Pinpoint the cell where the given text exists, returning its [x, y] midpoint coordinate. 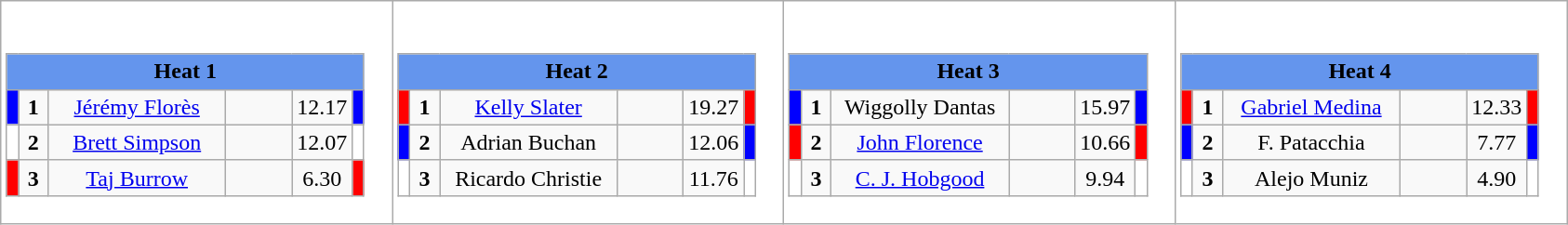
Taj Burrow [138, 178]
19.27 [714, 107]
Heat 3 1 Wiggolly Dantas 15.97 2 John Florence 10.66 3 C. J. Hobgood 9.94 [980, 112]
Wiggolly Dantas [921, 107]
10.66 [1105, 142]
Jérémy Florès [138, 107]
Alejo Muniz [1311, 178]
Heat 4 [1360, 72]
Heat 2 1 Kelly Slater 19.27 2 Adrian Buchan 12.06 3 Ricardo Christie 11.76 [588, 112]
12.06 [714, 142]
6.30 [322, 178]
7.77 [1497, 142]
4.90 [1497, 178]
Adrian Buchan [528, 142]
15.97 [1105, 107]
Kelly Slater [528, 107]
F. Patacchia [1311, 142]
11.76 [714, 178]
12.17 [322, 107]
Brett Simpson [138, 142]
12.07 [322, 142]
Gabriel Medina [1311, 107]
Heat 1 [185, 72]
Ricardo Christie [528, 178]
Heat 2 [577, 72]
Heat 3 [968, 72]
9.94 [1105, 178]
12.33 [1497, 107]
John Florence [921, 142]
Heat 4 1 Gabriel Medina 12.33 2 F. Patacchia 7.77 3 Alejo Muniz 4.90 [1371, 112]
C. J. Hobgood [921, 178]
Heat 1 1 Jérémy Florès 12.17 2 Brett Simpson 12.07 3 Taj Burrow 6.30 [197, 112]
